Determine the [X, Y] coordinate at the center of the cell enclosing the given text.  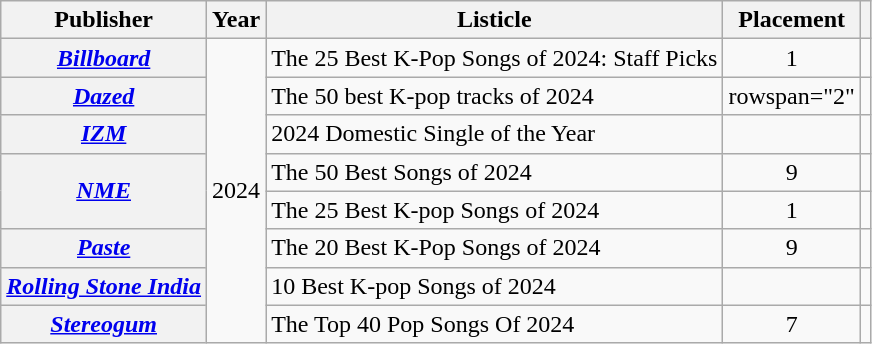
The 25 Best K-Pop Songs of 2024: Staff Picks [494, 58]
The 50 best K-pop tracks of 2024 [494, 96]
IZM [104, 134]
Listicle [494, 20]
2024 [236, 191]
rowspan="2" [792, 96]
Placement [792, 20]
Stereogum [104, 324]
10 Best K-pop Songs of 2024 [494, 286]
2024 Domestic Single of the Year [494, 134]
Billboard [104, 58]
NME [104, 191]
Year [236, 20]
The 50 Best Songs of 2024 [494, 172]
7 [792, 324]
The 25 Best K-pop Songs of 2024 [494, 210]
Rolling Stone India [104, 286]
Paste [104, 248]
The 20 Best K-Pop Songs of 2024 [494, 248]
Publisher [104, 20]
Dazed [104, 96]
The Top 40 Pop Songs Of 2024 [494, 324]
